For the text-containing cell, return its midpoint in [X, Y] coordinate format. 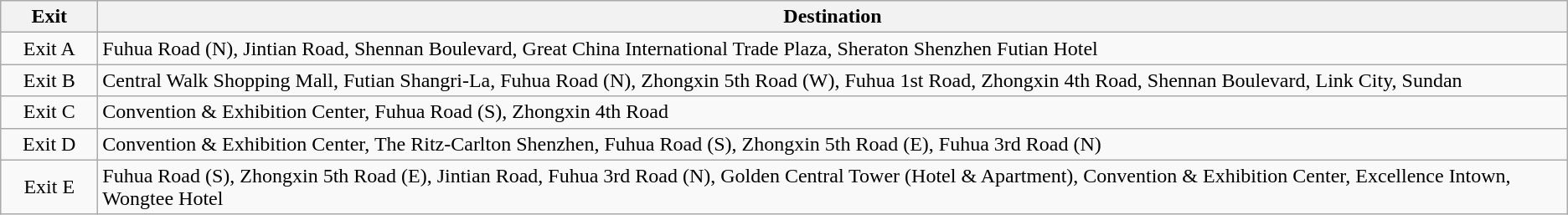
Fuhua Road (N), Jintian Road, Shennan Boulevard, Great China International Trade Plaza, Sheraton Shenzhen Futian Hotel [833, 49]
Exit E [49, 187]
Exit C [49, 112]
Convention & Exhibition Center, The Ritz-Carlton Shenzhen, Fuhua Road (S), Zhongxin 5th Road (E), Fuhua 3rd Road (N) [833, 144]
Destination [833, 17]
Exit D [49, 144]
Exit [49, 17]
Convention & Exhibition Center, Fuhua Road (S), Zhongxin 4th Road [833, 112]
Exit A [49, 49]
Exit B [49, 80]
